From the cell containing the given text, extract its center point as (x, y) coordinate. 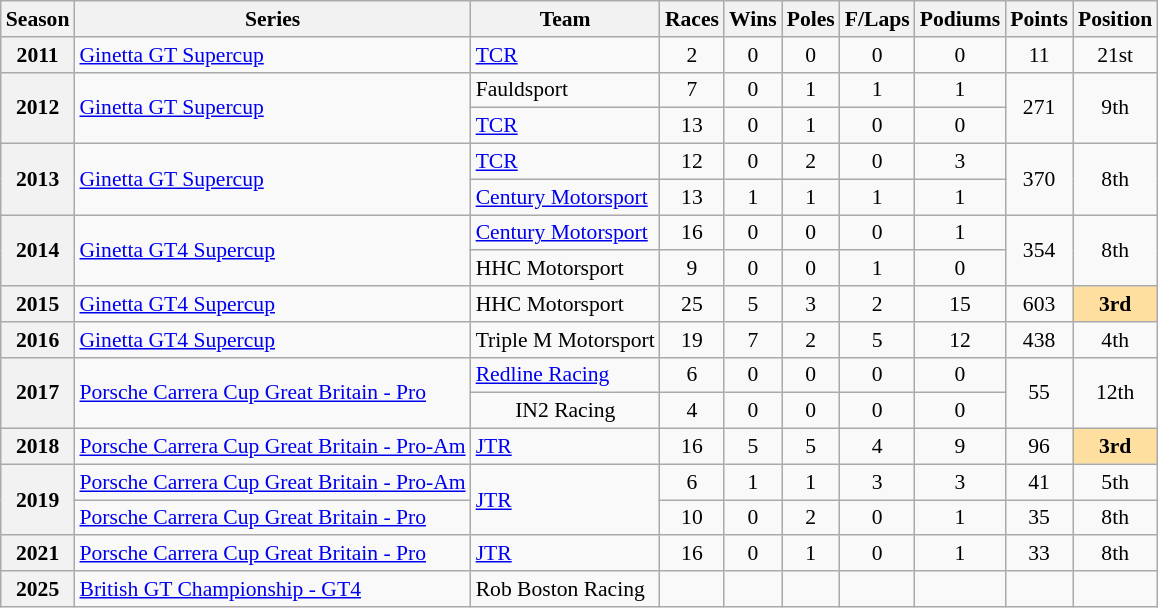
Triple M Motorsport (566, 340)
Redline Racing (566, 375)
2011 (38, 55)
Series (272, 19)
Points (1039, 19)
2025 (38, 589)
Podiums (960, 19)
Season (38, 19)
271 (1039, 108)
2012 (38, 108)
25 (692, 304)
603 (1039, 304)
2021 (38, 554)
33 (1039, 554)
4th (1115, 340)
96 (1039, 447)
19 (692, 340)
Races (692, 19)
370 (1039, 180)
2018 (38, 447)
2013 (38, 180)
Fauldsport (566, 90)
2015 (38, 304)
55 (1039, 392)
2016 (38, 340)
10 (692, 518)
354 (1039, 250)
Team (566, 19)
438 (1039, 340)
35 (1039, 518)
21st (1115, 55)
2014 (38, 250)
11 (1039, 55)
2019 (38, 500)
9th (1115, 108)
Poles (811, 19)
Wins (753, 19)
5th (1115, 482)
Rob Boston Racing (566, 589)
2017 (38, 392)
IN2 Racing (566, 411)
F/Laps (878, 19)
Position (1115, 19)
12th (1115, 392)
41 (1039, 482)
15 (960, 304)
British GT Championship - GT4 (272, 589)
